Return [X, Y] of the center of cell containing provided text 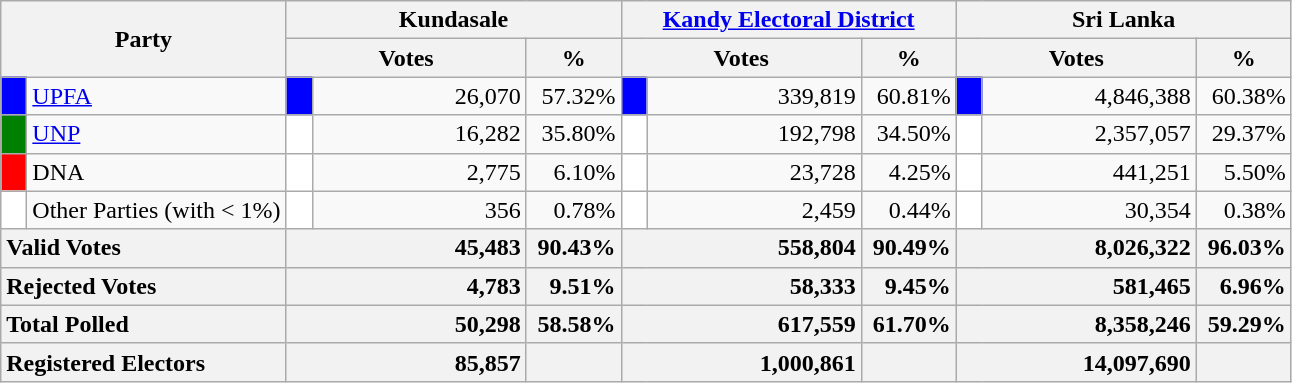
4,783 [406, 286]
UPFA [156, 96]
58,333 [741, 286]
Total Polled [144, 324]
58.58% [574, 324]
192,798 [754, 134]
59.29% [1244, 324]
8,358,246 [1076, 324]
0.78% [574, 210]
8,026,322 [1076, 248]
6.96% [1244, 286]
339,819 [754, 96]
356 [419, 210]
1,000,861 [741, 362]
4,846,388 [1089, 96]
0.44% [908, 210]
2,459 [754, 210]
6.10% [574, 172]
50,298 [406, 324]
9.45% [908, 286]
Kundasale [454, 20]
35.80% [574, 134]
UNP [156, 134]
96.03% [1244, 248]
9.51% [574, 286]
558,804 [741, 248]
85,857 [406, 362]
90.49% [908, 248]
DNA [156, 172]
14,097,690 [1076, 362]
Registered Electors [144, 362]
29.37% [1244, 134]
617,559 [741, 324]
0.38% [1244, 210]
60.38% [1244, 96]
61.70% [908, 324]
57.32% [574, 96]
34.50% [908, 134]
581,465 [1076, 286]
4.25% [908, 172]
Rejected Votes [144, 286]
26,070 [419, 96]
23,728 [754, 172]
45,483 [406, 248]
90.43% [574, 248]
5.50% [1244, 172]
Kandy Electoral District [788, 20]
Other Parties (with < 1%) [156, 210]
Party [144, 39]
2,775 [419, 172]
441,251 [1089, 172]
16,282 [419, 134]
60.81% [908, 96]
30,354 [1089, 210]
Sri Lanka [1124, 20]
Valid Votes [144, 248]
2,357,057 [1089, 134]
